Determine the (X, Y) coordinate at the center of the cell enclosing the given text.  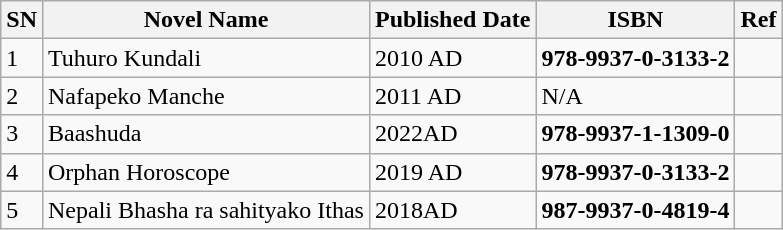
4 (22, 172)
N/A (636, 96)
2 (22, 96)
1 (22, 58)
Tuhuro Kundali (206, 58)
2018AD (452, 210)
Novel Name (206, 20)
987-9937-0-4819-4 (636, 210)
Nepali Bhasha ra sahityako Ithas (206, 210)
ISBN (636, 20)
3 (22, 134)
2011 AD (452, 96)
Baashuda (206, 134)
2010 AD (452, 58)
2019 AD (452, 172)
SN (22, 20)
978-9937-1-1309-0 (636, 134)
Nafapeko Manche (206, 96)
Published Date (452, 20)
Orphan Horoscope (206, 172)
Ref (758, 20)
5 (22, 210)
2022AD (452, 134)
